Find where the given text appears and provide that cell's center as [X, Y] coordinate. 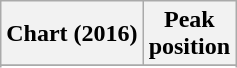
Chart (2016) [72, 34]
Peakposition [189, 34]
